For the text-containing cell, return its midpoint in [x, y] coordinate format. 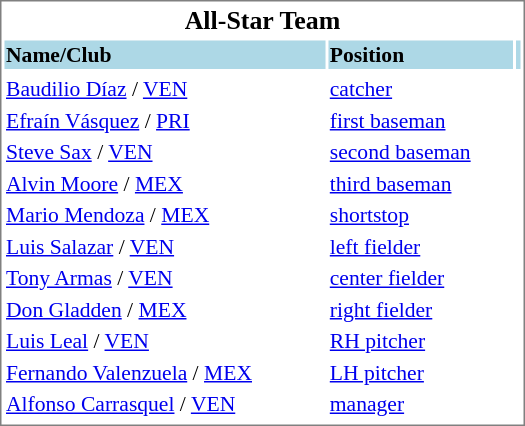
Tony Armas / VEN [164, 278]
center fielder [420, 278]
RH pitcher [420, 341]
LH pitcher [420, 372]
right fielder [420, 310]
third baseman [420, 184]
Alvin Moore / MEX [164, 184]
Name/Club [164, 54]
shortstop [420, 215]
Baudilio Díaz / VEN [164, 89]
Luis Leal / VEN [164, 341]
second baseman [420, 152]
left fielder [420, 246]
Mario Mendoza / MEX [164, 215]
Steve Sax / VEN [164, 152]
Luis Salazar / VEN [164, 246]
Don Gladden / MEX [164, 310]
Position [420, 54]
Alfonso Carrasquel / VEN [164, 404]
Efraín Vásquez / PRI [164, 120]
catcher [420, 89]
All-Star Team [262, 20]
first baseman [420, 120]
Fernando Valenzuela / MEX [164, 372]
manager [420, 404]
